Extract the [x, y] coordinate from the center of the cell holding the provided text.  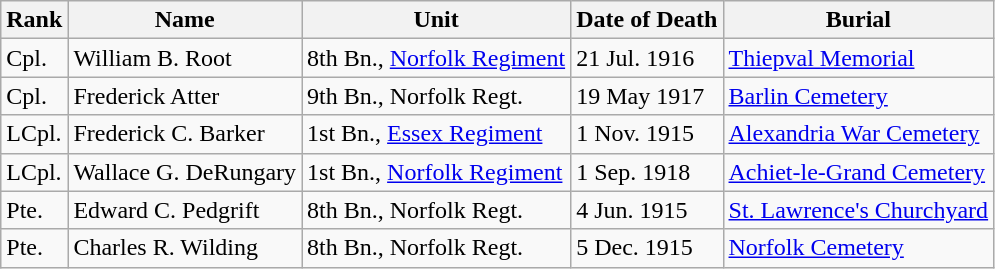
Thiepval Memorial [858, 58]
William B. Root [185, 58]
Unit [436, 20]
Barlin Cemetery [858, 96]
Edward C. Pedgrift [185, 210]
Alexandria War Cemetery [858, 134]
1 Sep. 1918 [647, 172]
19 May 1917 [647, 96]
Wallace G. DeRungary [185, 172]
Achiet-le-Grand Cemetery [858, 172]
Frederick C. Barker [185, 134]
8th Bn., Norfolk Regiment [436, 58]
Norfolk Cemetery [858, 248]
9th Bn., Norfolk Regt. [436, 96]
4 Jun. 1915 [647, 210]
Burial [858, 20]
21 Jul. 1916 [647, 58]
Date of Death [647, 20]
1 Nov. 1915 [647, 134]
Rank [34, 20]
5 Dec. 1915 [647, 248]
1st Bn., Essex Regiment [436, 134]
1st Bn., Norfolk Regiment [436, 172]
Name [185, 20]
Frederick Atter [185, 96]
St. Lawrence's Churchyard [858, 210]
Charles R. Wilding [185, 248]
